Pinpoint the cell where the given text exists, returning its (x, y) midpoint coordinate. 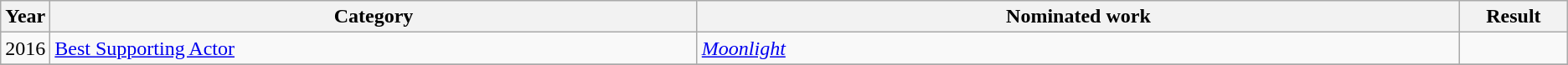
Result (1514, 17)
Moonlight (1078, 48)
2016 (25, 48)
Category (374, 17)
Year (25, 17)
Best Supporting Actor (374, 48)
Nominated work (1078, 17)
